For the text-containing cell, return its midpoint in (x, y) coordinate format. 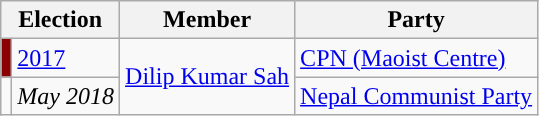
May 2018 (66, 96)
Election (60, 20)
Dilip Kumar Sah (208, 77)
Member (208, 20)
Nepal Communist Party (416, 96)
2017 (66, 58)
CPN (Maoist Centre) (416, 58)
Party (416, 20)
